Scan for the cell matching the given text and deliver its (x, y) coordinate at center. 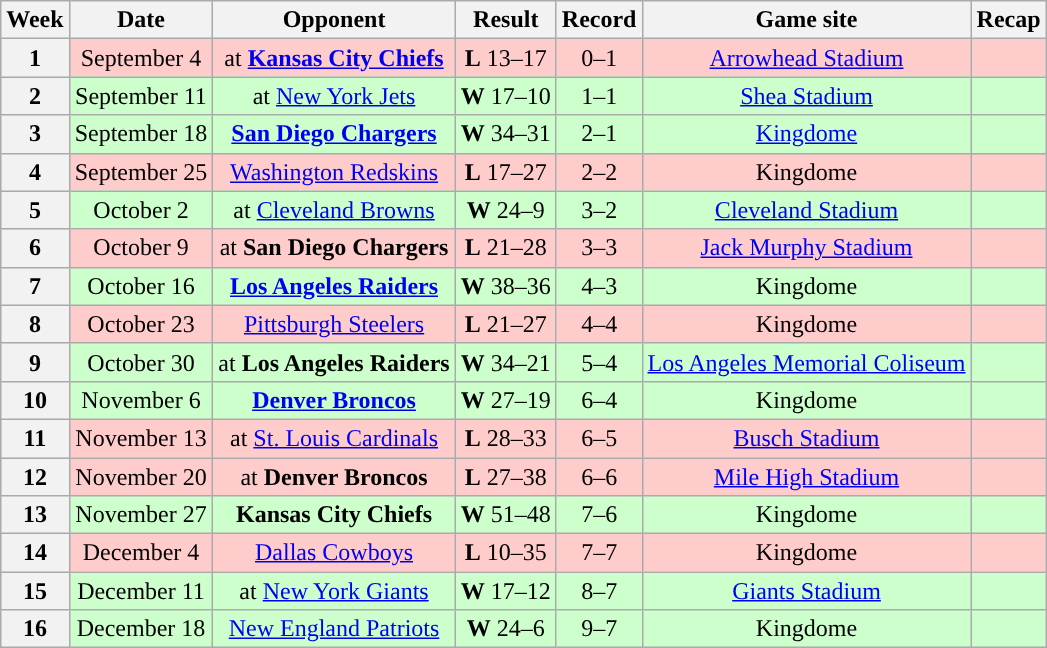
L 13–17 (506, 58)
7 (35, 286)
Kansas City Chiefs (334, 515)
W 34–21 (506, 362)
Cleveland Stadium (806, 210)
L 21–28 (506, 248)
L 21–27 (506, 324)
November 6 (141, 400)
September 4 (141, 58)
San Diego Chargers (334, 134)
September 11 (141, 96)
L 17–27 (506, 172)
9 (35, 362)
6–6 (599, 477)
Opponent (334, 20)
Mile High Stadium (806, 477)
W 24–6 (506, 629)
November 27 (141, 515)
15 (35, 591)
at Kansas City Chiefs (334, 58)
14 (35, 553)
6–5 (599, 438)
13 (35, 515)
7–7 (599, 553)
Arrowhead Stadium (806, 58)
October 30 (141, 362)
2–2 (599, 172)
Date (141, 20)
6 (35, 248)
4–3 (599, 286)
November 20 (141, 477)
8–7 (599, 591)
at St. Louis Cardinals (334, 438)
6–4 (599, 400)
3 (35, 134)
Result (506, 20)
Los Angeles Memorial Coliseum (806, 362)
Recap (1008, 20)
Denver Broncos (334, 400)
Busch Stadium (806, 438)
W 17–10 (506, 96)
Pittsburgh Steelers (334, 324)
Washington Redskins (334, 172)
11 (35, 438)
October 2 (141, 210)
1–1 (599, 96)
Shea Stadium (806, 96)
1 (35, 58)
L 10–35 (506, 553)
3–3 (599, 248)
Record (599, 20)
10 (35, 400)
at New York Giants (334, 591)
4 (35, 172)
5 (35, 210)
October 23 (141, 324)
W 38–36 (506, 286)
W 34–31 (506, 134)
at Cleveland Browns (334, 210)
at San Diego Chargers (334, 248)
12 (35, 477)
2–1 (599, 134)
W 27–19 (506, 400)
Jack Murphy Stadium (806, 248)
L 27–38 (506, 477)
Giants Stadium (806, 591)
New England Patriots (334, 629)
0–1 (599, 58)
16 (35, 629)
October 16 (141, 286)
8 (35, 324)
W 51–48 (506, 515)
W 17–12 (506, 591)
September 18 (141, 134)
November 13 (141, 438)
December 18 (141, 629)
September 25 (141, 172)
at Denver Broncos (334, 477)
W 24–9 (506, 210)
December 11 (141, 591)
3–2 (599, 210)
L 28–33 (506, 438)
Game site (806, 20)
December 4 (141, 553)
5–4 (599, 362)
2 (35, 96)
Dallas Cowboys (334, 553)
at Los Angeles Raiders (334, 362)
Los Angeles Raiders (334, 286)
Week (35, 20)
at New York Jets (334, 96)
7–6 (599, 515)
October 9 (141, 248)
9–7 (599, 629)
4–4 (599, 324)
